Determine the (X, Y) coordinate at the center of the cell enclosing the given text.  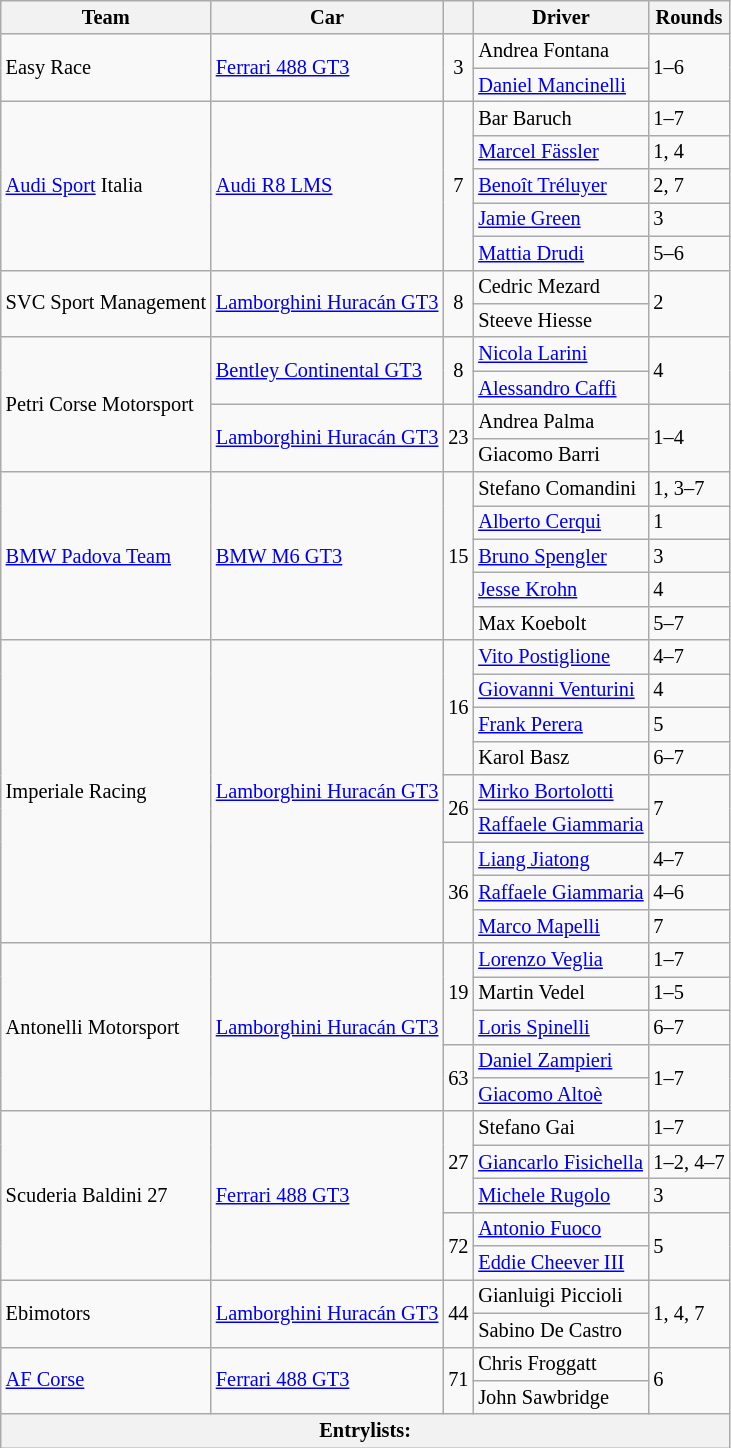
Mattia Drudi (560, 253)
Giacomo Altoè (560, 1094)
1–6 (690, 68)
23 (458, 438)
Max Koebolt (560, 623)
Audi R8 LMS (327, 185)
Daniel Mancinelli (560, 85)
Karol Basz (560, 758)
1, 4, 7 (690, 1312)
BMW M6 GT3 (327, 556)
Loris Spinelli (560, 1027)
1 (690, 522)
Bar Baruch (560, 118)
Frank Perera (560, 724)
6 (690, 1380)
Giovanni Venturini (560, 690)
Marco Mapelli (560, 926)
Jesse Krohn (560, 589)
Team (106, 17)
Eddie Cheever III (560, 1263)
71 (458, 1380)
Liang Jiatong (560, 859)
Petri Corse Motorsport (106, 404)
Bruno Spengler (560, 556)
26 (458, 808)
Rounds (690, 17)
1–4 (690, 438)
16 (458, 708)
Jamie Green (560, 219)
Martin Vedel (560, 993)
36 (458, 892)
Scuderia Baldini 27 (106, 1195)
Alberto Cerqui (560, 522)
4–6 (690, 892)
72 (458, 1246)
63 (458, 1078)
1, 4 (690, 152)
BMW Padova Team (106, 556)
Ebimotors (106, 1312)
Antonelli Motorsport (106, 1027)
Bentley Continental GT3 (327, 370)
Giancarlo Fisichella (560, 1162)
Imperiale Racing (106, 792)
Giacomo Barri (560, 455)
1, 3–7 (690, 489)
Lorenzo Veglia (560, 960)
2 (690, 304)
Easy Race (106, 68)
Gianluigi Piccioli (560, 1296)
Cedric Mezard (560, 287)
Mirko Bortolotti (560, 791)
Stefano Comandini (560, 489)
Andrea Palma (560, 421)
AF Corse (106, 1380)
Entrylists: (366, 1431)
27 (458, 1162)
Marcel Fässler (560, 152)
Chris Froggatt (560, 1364)
19 (458, 994)
Driver (560, 17)
5–6 (690, 253)
1–5 (690, 993)
John Sawbridge (560, 1397)
Sabino De Castro (560, 1330)
Audi Sport Italia (106, 185)
SVC Sport Management (106, 304)
Antonio Fuoco (560, 1229)
Alessandro Caffi (560, 388)
Andrea Fontana (560, 51)
Steeve Hiesse (560, 320)
5–7 (690, 623)
44 (458, 1312)
Michele Rugolo (560, 1195)
15 (458, 556)
Daniel Zampieri (560, 1061)
Nicola Larini (560, 354)
Stefano Gai (560, 1128)
2, 7 (690, 186)
1–2, 4–7 (690, 1162)
Vito Postiglione (560, 657)
Car (327, 17)
Benoît Tréluyer (560, 186)
